Locate the cell with the specified text and output its [X, Y] center coordinate. 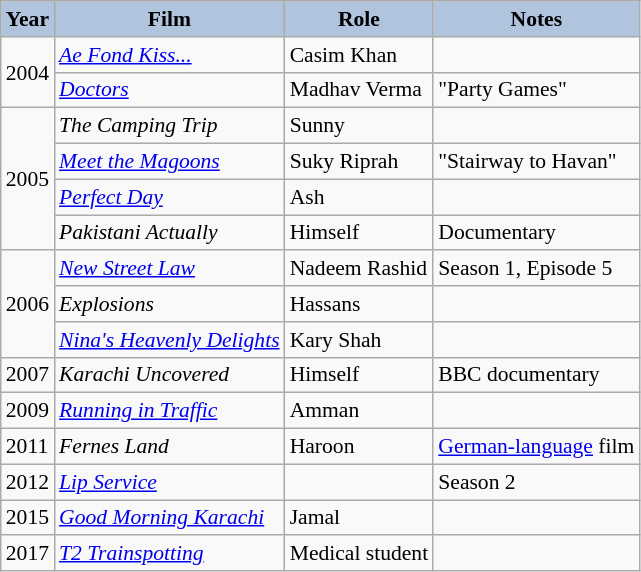
2015 [28, 518]
Nadeem Rashid [360, 269]
T2 Trainspotting [170, 554]
2009 [28, 411]
2012 [28, 482]
BBC documentary [536, 375]
Haroon [360, 447]
Ae Fond Kiss... [170, 55]
Lip Service [170, 482]
2005 [28, 179]
Good Morning Karachi [170, 518]
2004 [28, 72]
New Street Law [170, 269]
Pakistani Actually [170, 233]
2017 [28, 554]
Year [28, 19]
Season 1, Episode 5 [536, 269]
Season 2 [536, 482]
Ash [360, 197]
Sunny [360, 126]
The Camping Trip [170, 126]
"Party Games" [536, 90]
"Stairway to Havan" [536, 162]
Film [170, 19]
Nina's Heavenly Delights [170, 340]
2007 [28, 375]
Role [360, 19]
Karachi Uncovered [170, 375]
Hassans [360, 304]
German-language film [536, 447]
Perfect Day [170, 197]
Running in Traffic [170, 411]
2006 [28, 304]
Meet the Magoons [170, 162]
Fernes Land [170, 447]
Amman [360, 411]
Suky Riprah [360, 162]
Medical student [360, 554]
Doctors [170, 90]
2011 [28, 447]
Jamal [360, 518]
Notes [536, 19]
Explosions [170, 304]
Casim Khan [360, 55]
Madhav Verma [360, 90]
Documentary [536, 233]
Kary Shah [360, 340]
